From the cell containing the given text, extract its center point as [X, Y] coordinate. 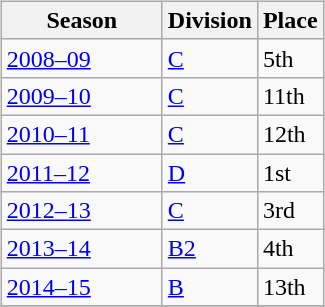
B [210, 287]
B2 [210, 249]
5th [290, 58]
2014–15 [82, 287]
12th [290, 134]
Division [210, 20]
1st [290, 173]
D [210, 173]
2011–12 [82, 173]
Place [290, 20]
4th [290, 249]
13th [290, 287]
2008–09 [82, 58]
3rd [290, 211]
Season [82, 20]
2010–11 [82, 134]
2012–13 [82, 211]
2013–14 [82, 249]
11th [290, 96]
2009–10 [82, 96]
